Output the (X, Y) coordinate of the center of the cell containing the given text.  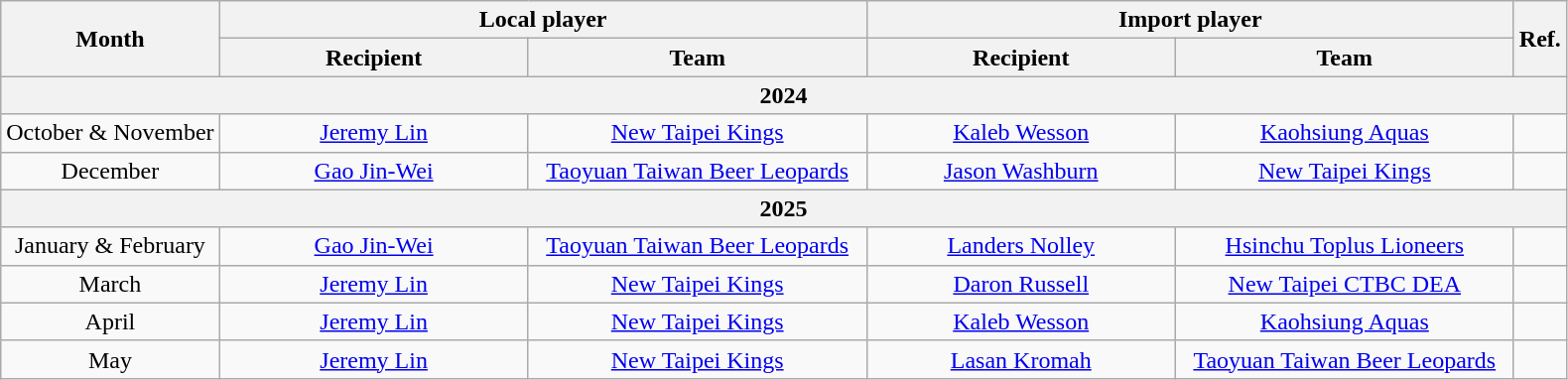
Month (110, 39)
Daron Russell (1020, 284)
2025 (784, 208)
Local player (543, 20)
October & November (110, 133)
Jason Washburn (1020, 171)
Landers Nolley (1020, 246)
2024 (784, 95)
March (110, 284)
New Taipei CTBC DEA (1344, 284)
Import player (1190, 20)
January & February (110, 246)
Hsinchu Toplus Lioneers (1344, 246)
April (110, 321)
May (110, 359)
Lasan Kromah (1020, 359)
December (110, 171)
Ref. (1540, 39)
